Find where the given text appears and provide that cell's center as [x, y] coordinate. 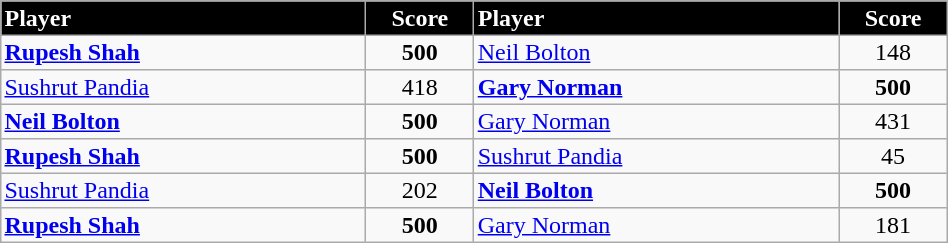
418 [420, 87]
45 [893, 156]
181 [893, 225]
148 [893, 52]
431 [893, 121]
202 [420, 190]
